Locate the cell with the specified text and output its (X, Y) center coordinate. 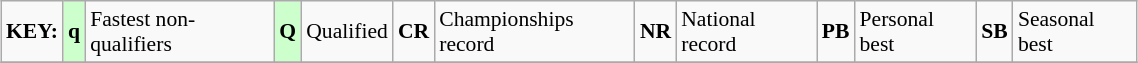
SB (994, 32)
CR (414, 32)
KEY: (32, 32)
National record (746, 32)
Championships record (534, 32)
Personal best (916, 32)
PB (836, 32)
Seasonal best (1075, 32)
Qualified (347, 32)
Fastest non-qualifiers (180, 32)
NR (656, 32)
Q (288, 32)
q (74, 32)
